Capture the cell that displays the provided text and extract its [x, y] central coordinate. 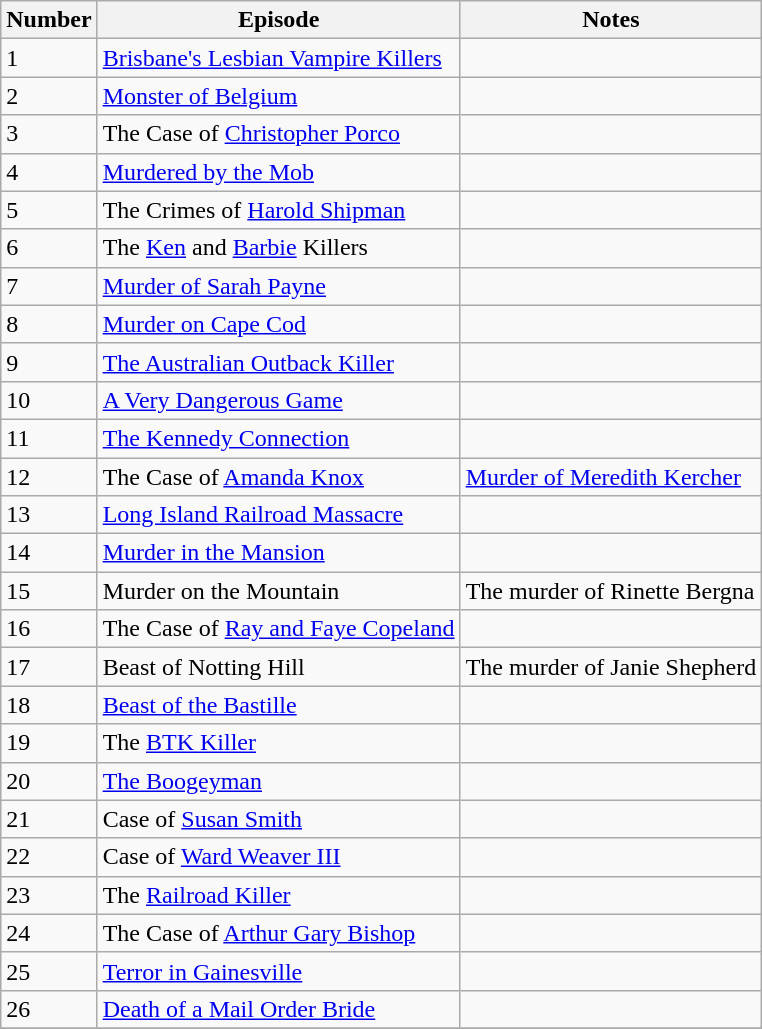
The Railroad Killer [278, 895]
Long Island Railroad Massacre [278, 515]
Episode [278, 20]
17 [49, 667]
13 [49, 515]
7 [49, 286]
The Case of Amanda Knox [278, 477]
The Crimes of Harold Shipman [278, 210]
2 [49, 96]
3 [49, 134]
8 [49, 324]
26 [49, 1009]
The Kennedy Connection [278, 438]
25 [49, 971]
Murder in the Mansion [278, 553]
16 [49, 629]
19 [49, 743]
6 [49, 248]
10 [49, 400]
The Case of Arthur Gary Bishop [278, 933]
Case of Ward Weaver III [278, 857]
The murder of Rinette Bergna [611, 591]
Murder of Meredith Kercher [611, 477]
The Case of Ray and Faye Copeland [278, 629]
Brisbane's Lesbian Vampire Killers [278, 58]
Beast of Notting Hill [278, 667]
Terror in Gainesville [278, 971]
The Australian Outback Killer [278, 362]
1 [49, 58]
5 [49, 210]
Monster of Belgium [278, 96]
15 [49, 591]
20 [49, 781]
14 [49, 553]
23 [49, 895]
21 [49, 819]
Murder of Sarah Payne [278, 286]
22 [49, 857]
The BTK Killer [278, 743]
24 [49, 933]
9 [49, 362]
Murder on Cape Cod [278, 324]
The Case of Christopher Porco [278, 134]
The Ken and Barbie Killers [278, 248]
The murder of Janie Shepherd [611, 667]
Case of Susan Smith [278, 819]
Beast of the Bastille [278, 705]
Death of a Mail Order Bride [278, 1009]
A Very Dangerous Game [278, 400]
Notes [611, 20]
11 [49, 438]
12 [49, 477]
The Boogeyman [278, 781]
18 [49, 705]
4 [49, 172]
Murdered by the Mob [278, 172]
Number [49, 20]
Murder on the Mountain [278, 591]
